Pinpoint the cell where the given text exists, returning its [x, y] midpoint coordinate. 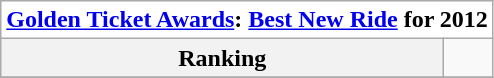
Ranking [222, 58]
Golden Ticket Awards: Best New Ride for 2012 [248, 20]
